Pinpoint the cell where the given text exists, returning its (x, y) midpoint coordinate. 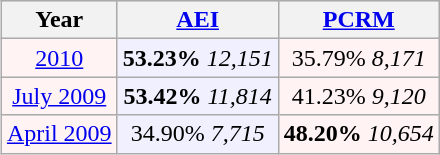
41.23% 9,120 (358, 96)
53.42% 11,814 (198, 96)
April 2009 (59, 134)
48.20% 10,654 (358, 134)
Year (59, 20)
PCRM (358, 20)
July 2009 (59, 96)
34.90% 7,715 (198, 134)
AEI (198, 20)
53.23% 12,151 (198, 58)
2010 (59, 58)
35.79% 8,171 (358, 58)
